Find where the given text appears and provide that cell's center as (X, Y) coordinate. 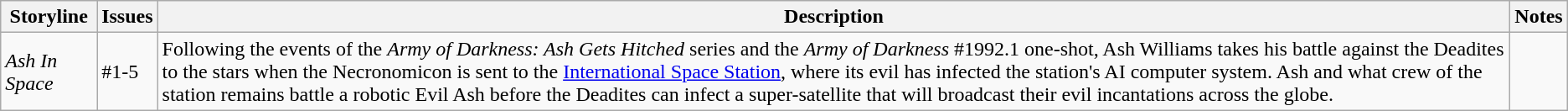
Ash In Space (49, 71)
Description (834, 17)
Storyline (49, 17)
Notes (1539, 17)
#1-5 (127, 71)
Issues (127, 17)
